Capture the cell that displays the provided text and extract its (X, Y) central coordinate. 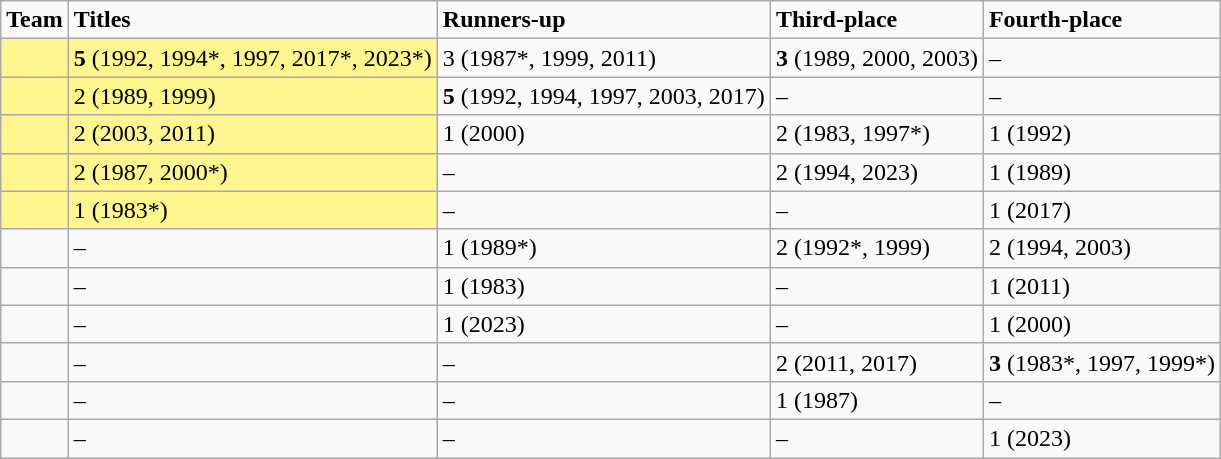
1 (1983*) (252, 210)
1 (1989) (1102, 172)
3 (1989, 2000, 2003) (876, 58)
Fourth-place (1102, 20)
3 (1983*, 1997, 1999*) (1102, 362)
1 (1989*) (604, 248)
Team (35, 20)
2 (1989, 1999) (252, 96)
1 (2011) (1102, 286)
2 (1983, 1997*) (876, 134)
3 (1987*, 1999, 2011) (604, 58)
1 (2017) (1102, 210)
1 (1987) (876, 400)
2 (1994, 2003) (1102, 248)
Titles (252, 20)
2 (1994, 2023) (876, 172)
1 (1983) (604, 286)
2 (2003, 2011) (252, 134)
5 (1992, 1994, 1997, 2003, 2017) (604, 96)
Runners-up (604, 20)
2 (1992*, 1999) (876, 248)
2 (2011, 2017) (876, 362)
2 (1987, 2000*) (252, 172)
5 (1992, 1994*, 1997, 2017*, 2023*) (252, 58)
1 (1992) (1102, 134)
Third-place (876, 20)
